Pinpoint the cell where the given text exists, returning its (X, Y) midpoint coordinate. 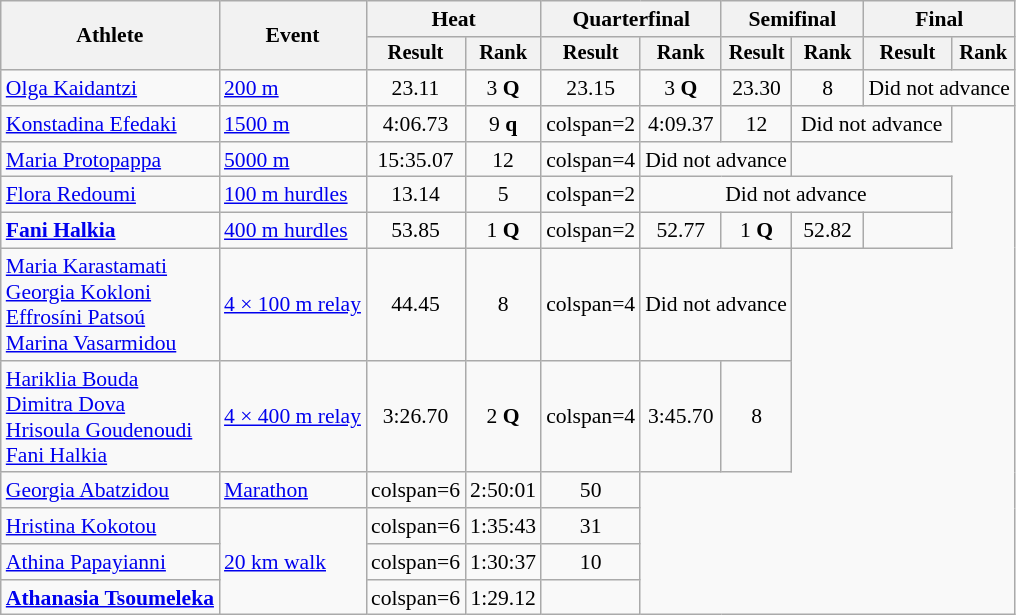
Marathon (292, 491)
Maria KarastamatiGeorgia KokloniEffrosíni PatsoúMarina Vasarmidou (110, 305)
4 × 100 m relay (292, 305)
3:26.70 (416, 417)
1:35:43 (503, 526)
4 × 400 m relay (292, 417)
2:50:01 (503, 491)
10 (590, 562)
4:09.37 (680, 124)
200 m (292, 88)
Event (292, 36)
31 (590, 526)
Athlete (110, 36)
Konstadina Efedaki (110, 124)
50 (590, 491)
Quarterfinal (631, 19)
Olga Kaidantzi (110, 88)
100 m hurdles (292, 195)
23.11 (416, 88)
2 Q (503, 417)
Heat (454, 19)
Hariklia BoudaDimitra DovaHrisoula GoudenoudiFani Halkia (110, 417)
9 q (503, 124)
Hristina Kokotou (110, 526)
5000 m (292, 160)
4:06.73 (416, 124)
5 (503, 195)
44.45 (416, 305)
400 m hurdles (292, 231)
1:30:37 (503, 562)
23.15 (590, 88)
Athina Papayianni (110, 562)
52.77 (680, 231)
52.82 (828, 231)
1500 m (292, 124)
13.14 (416, 195)
20 km walk (292, 562)
Semifinal (792, 19)
Flora Redoumi (110, 195)
Georgia Abatzidou (110, 491)
53.85 (416, 231)
Maria Protopappa (110, 160)
15:35.07 (416, 160)
23.30 (756, 88)
3:45.70 (680, 417)
Final (939, 19)
Fani Halkia (110, 231)
